From the cell containing the given text, extract its center point as (x, y) coordinate. 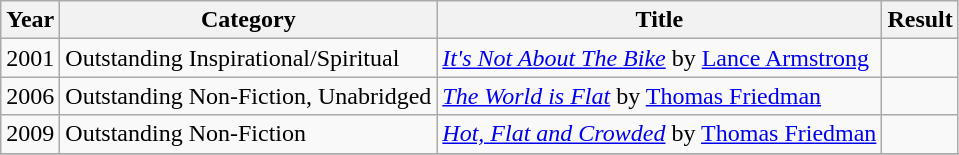
Year (30, 20)
Outstanding Inspirational/Spiritual (248, 58)
2006 (30, 96)
Outstanding Non-Fiction, Unabridged (248, 96)
The World is Flat by Thomas Friedman (660, 96)
Category (248, 20)
2001 (30, 58)
Title (660, 20)
It's Not About The Bike by Lance Armstrong (660, 58)
Result (920, 20)
Outstanding Non-Fiction (248, 134)
Hot, Flat and Crowded by Thomas Friedman (660, 134)
2009 (30, 134)
